Output the (X, Y) coordinate of the center of the cell containing the given text.  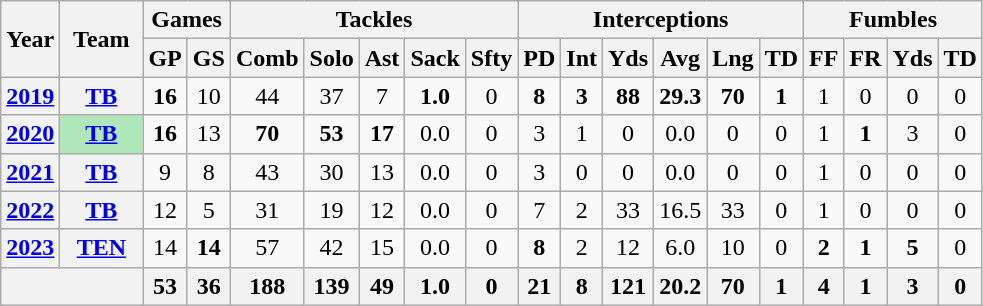
29.3 (680, 96)
121 (628, 286)
9 (165, 172)
43 (267, 172)
36 (208, 286)
31 (267, 210)
Ast (382, 58)
16.5 (680, 210)
Tackles (374, 20)
42 (332, 248)
Year (30, 39)
6.0 (680, 248)
188 (267, 286)
4 (824, 286)
PD (540, 58)
44 (267, 96)
2020 (30, 134)
139 (332, 286)
Team (102, 39)
Sfty (491, 58)
15 (382, 248)
20.2 (680, 286)
2023 (30, 248)
17 (382, 134)
37 (332, 96)
Sack (435, 58)
Avg (680, 58)
GS (208, 58)
49 (382, 286)
57 (267, 248)
30 (332, 172)
Lng (733, 58)
2021 (30, 172)
GP (165, 58)
FR (866, 58)
Int (582, 58)
FF (824, 58)
Games (186, 20)
Fumbles (894, 20)
21 (540, 286)
Solo (332, 58)
TEN (102, 248)
Comb (267, 58)
88 (628, 96)
19 (332, 210)
Interceptions (661, 20)
2019 (30, 96)
2022 (30, 210)
